For the text-containing cell, return its midpoint in (x, y) coordinate format. 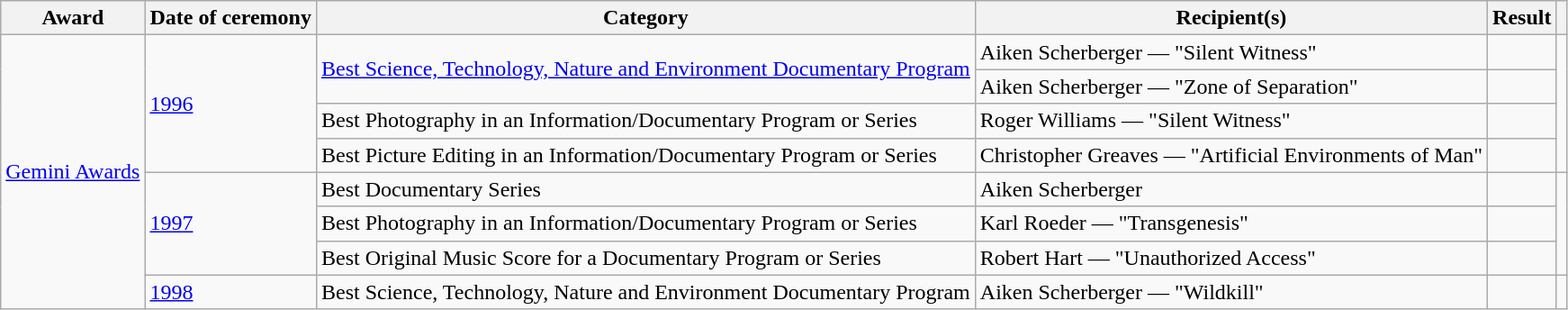
Aiken Scherberger (1231, 189)
Best Picture Editing in an Information/Documentary Program or Series (645, 155)
1998 (230, 292)
Roger Williams — "Silent Witness" (1231, 121)
Gemini Awards (73, 172)
Date of ceremony (230, 18)
Category (645, 18)
Best Original Music Score for a Documentary Program or Series (645, 258)
Best Documentary Series (645, 189)
1996 (230, 104)
Robert Hart — "Unauthorized Access" (1231, 258)
Aiken Scherberger — "Wildkill" (1231, 292)
Karl Roeder — "Transgenesis" (1231, 223)
Aiken Scherberger — "Zone of Separation" (1231, 87)
Christopher Greaves — "Artificial Environments of Man" (1231, 155)
Award (73, 18)
Result (1522, 18)
Recipient(s) (1231, 18)
1997 (230, 223)
Aiken Scherberger — "Silent Witness" (1231, 52)
